Return (x, y) of the center of cell containing provided text 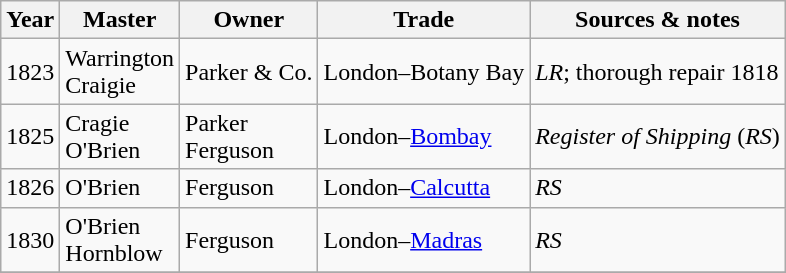
CragieO'Brien (120, 136)
Parker & Co. (249, 72)
London–Madras (424, 240)
London–Botany Bay (424, 72)
Trade (424, 20)
1823 (30, 72)
1826 (30, 188)
ParkerFerguson (249, 136)
Year (30, 20)
London–Bombay (424, 136)
Register of Shipping (RS) (658, 136)
O'Brien (120, 188)
O'BrienHornblow (120, 240)
Sources & notes (658, 20)
Owner (249, 20)
WarringtonCraigie (120, 72)
LR; thorough repair 1818 (658, 72)
London–Calcutta (424, 188)
1830 (30, 240)
1825 (30, 136)
Master (120, 20)
